Extract the [X, Y] coordinate from the center of the cell holding the provided text.  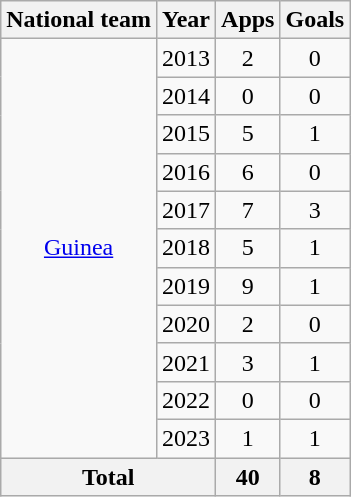
2014 [186, 96]
National team [79, 20]
40 [248, 477]
2018 [186, 248]
2013 [186, 58]
Apps [248, 20]
9 [248, 286]
2020 [186, 324]
2017 [186, 210]
8 [315, 477]
2015 [186, 134]
2021 [186, 362]
2022 [186, 400]
2023 [186, 438]
Total [108, 477]
Goals [315, 20]
7 [248, 210]
Year [186, 20]
2016 [186, 172]
Guinea [79, 248]
6 [248, 172]
2019 [186, 286]
